Provide the (X, Y) coordinate of the cell's center where the given text is located.  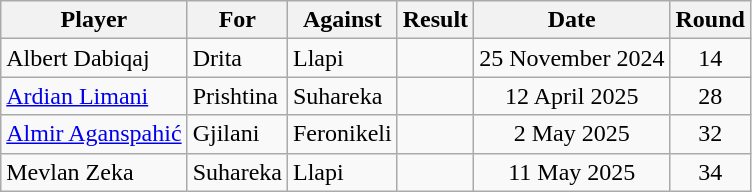
11 May 2025 (572, 172)
Ardian Limani (94, 96)
32 (710, 134)
12 April 2025 (572, 96)
34 (710, 172)
Result (435, 20)
Date (572, 20)
Player (94, 20)
Albert Dabiqaj (94, 58)
Almir Aganspahić (94, 134)
14 (710, 58)
Prishtina (237, 96)
Feronikeli (342, 134)
Gjilani (237, 134)
For (237, 20)
28 (710, 96)
Mevlan Zeka (94, 172)
2 May 2025 (572, 134)
Drita (237, 58)
Round (710, 20)
25 November 2024 (572, 58)
Against (342, 20)
